Search for the cell housing the specified text and yield its [X, Y] center coordinate. 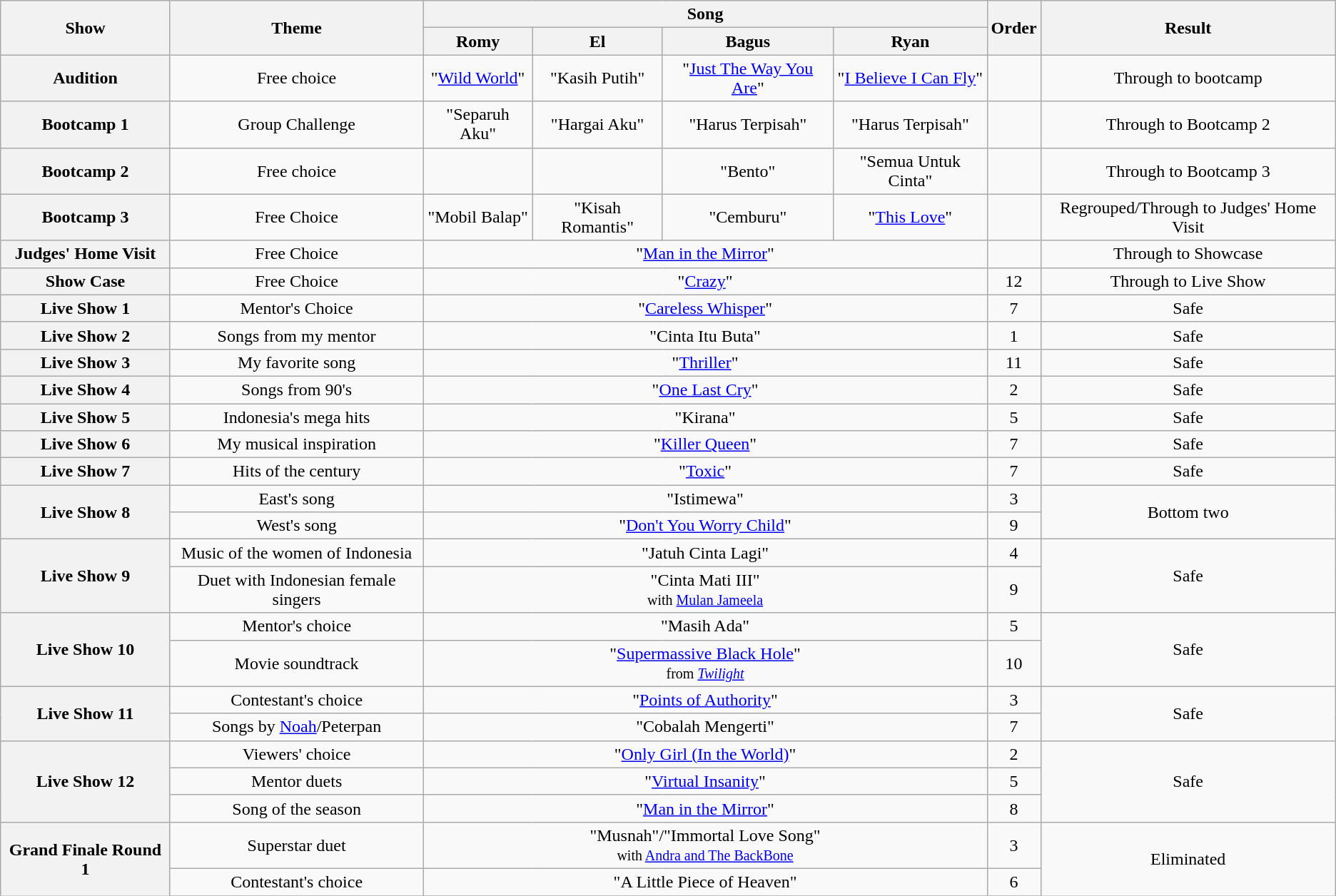
"This Love" [911, 217]
"One Last Cry" [705, 390]
Regrouped/Through to Judges' Home Visit [1188, 217]
"Supermassive Black Hole"from Twilight [705, 663]
Bagus [748, 41]
"Cinta Itu Buta" [705, 335]
Eliminated [1188, 859]
Live Show 2 [86, 335]
Superstar duet [297, 845]
Live Show 6 [86, 444]
"Bento" [748, 171]
Through to bootcamp [1188, 78]
"Semua Untuk Cinta" [911, 171]
Through to Showcase [1188, 254]
Group Challenge [297, 124]
Music of the women of Indonesia [297, 553]
Judges' Home Visit [86, 254]
Mentor's choice [297, 626]
"Crazy" [705, 281]
Live Show 8 [86, 512]
Grand Finale Round 1 [86, 859]
My musical inspiration [297, 444]
Bootcamp 2 [86, 171]
1 [1013, 335]
Bootcamp 1 [86, 124]
Romy [478, 41]
Show [86, 28]
Mentor's Choice [297, 308]
"A Little Piece of Heaven" [705, 882]
Live Show 10 [86, 649]
"Careless Whisper" [705, 308]
10 [1013, 663]
Viewers' choice [297, 754]
Show Case [86, 281]
Live Show 11 [86, 713]
Ryan [911, 41]
Live Show 3 [86, 362]
"Jatuh Cinta Lagi" [705, 553]
Duet with Indonesian female singers [297, 589]
Songs by Noah/Peterpan [297, 727]
4 [1013, 553]
Result [1188, 28]
"Istimewa" [705, 499]
"I Believe I Can Fly" [911, 78]
"Toxic" [705, 472]
"Kisah Romantis" [597, 217]
Live Show 7 [86, 472]
6 [1013, 882]
My favorite song [297, 362]
Live Show 5 [86, 417]
Hits of the century [297, 472]
"Killer Queen" [705, 444]
"Points of Authority" [705, 700]
Bottom two [1188, 512]
Song of the season [297, 808]
"Cinta Mati III"with Mulan Jameela [705, 589]
Through to Live Show [1188, 281]
East's song [297, 499]
"Cemburu" [748, 217]
Audition [86, 78]
Movie soundtrack [297, 663]
Through to Bootcamp 2 [1188, 124]
Live Show 12 [86, 781]
"Cobalah Mengerti" [705, 727]
11 [1013, 362]
"Kasih Putih" [597, 78]
12 [1013, 281]
Mentor duets [297, 781]
Songs from 90's [297, 390]
"Separuh Aku" [478, 124]
Indonesia's mega hits [297, 417]
Live Show 1 [86, 308]
Bootcamp 3 [86, 217]
Live Show 4 [86, 390]
Through to Bootcamp 3 [1188, 171]
"Kirana" [705, 417]
"Musnah"/"Immortal Love Song"with Andra and The BackBone [705, 845]
8 [1013, 808]
"Masih Ada" [705, 626]
Theme [297, 28]
"Thriller" [705, 362]
Order [1013, 28]
Song [705, 14]
"Wild World" [478, 78]
"Don't You Worry Child" [705, 526]
"Hargai Aku" [597, 124]
El [597, 41]
"Just The Way You Are" [748, 78]
Songs from my mentor [297, 335]
"Mobil Balap" [478, 217]
"Only Girl (In the World)" [705, 754]
"Virtual Insanity" [705, 781]
West's song [297, 526]
Live Show 9 [86, 576]
